Determine the [x, y] coordinate at the center of the cell enclosing the given text.  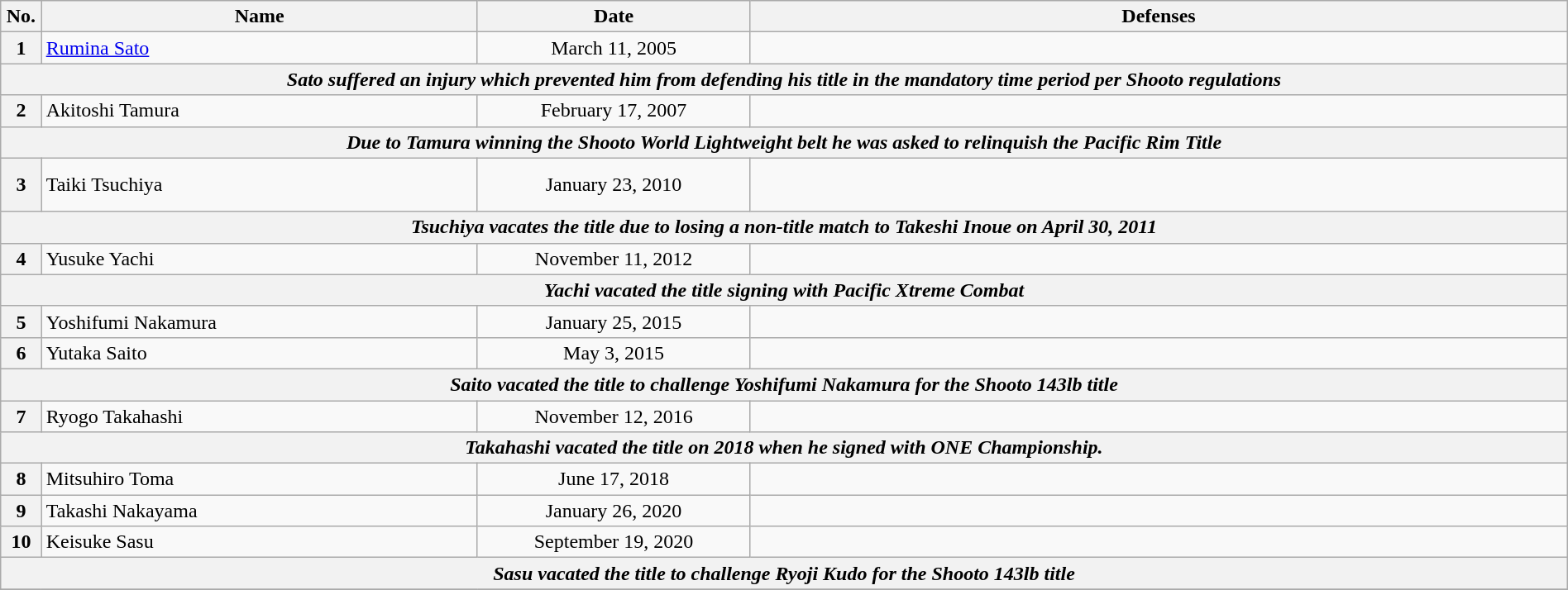
November 11, 2012 [614, 259]
Akitoshi Tamura [260, 111]
8 [22, 479]
February 17, 2007 [614, 111]
10 [22, 542]
Date [614, 17]
Saito vacated the title to challenge Yoshifumi Nakamura for the Shooto 143lb title [784, 384]
1 [22, 48]
No. [22, 17]
March 11, 2005 [614, 48]
3 [22, 185]
Due to Tamura winning the Shooto World Lightweight belt he was asked to relinquish the Pacific Rim Title [784, 142]
Sato suffered an injury which prevented him from defending his title in the mandatory time period per Shooto regulations [784, 79]
Rumina Sato [260, 48]
Takashi Nakayama [260, 511]
Mitsuhiro Toma [260, 479]
Ryogo Takahashi [260, 416]
6 [22, 353]
Yoshifumi Nakamura [260, 321]
Yachi vacated the title signing with Pacific Xtreme Combat [784, 290]
Sasu vacated the title to challenge Ryoji Kudo for the Shooto 143lb title [784, 573]
5 [22, 321]
September 19, 2020 [614, 542]
Yutaka Saito [260, 353]
January 25, 2015 [614, 321]
Keisuke Sasu [260, 542]
November 12, 2016 [614, 416]
9 [22, 511]
January 23, 2010 [614, 185]
Tsuchiya vacates the title due to losing a non-title match to Takeshi Inoue on April 30, 2011 [784, 227]
Defenses [1159, 17]
June 17, 2018 [614, 479]
7 [22, 416]
January 26, 2020 [614, 511]
Name [260, 17]
4 [22, 259]
Taiki Tsuchiya [260, 185]
Takahashi vacated the title on 2018 when he signed with ONE Championship. [784, 448]
Yusuke Yachi [260, 259]
May 3, 2015 [614, 353]
2 [22, 111]
